Provide the (x, y) coordinate of the cell's center where the given text is located.  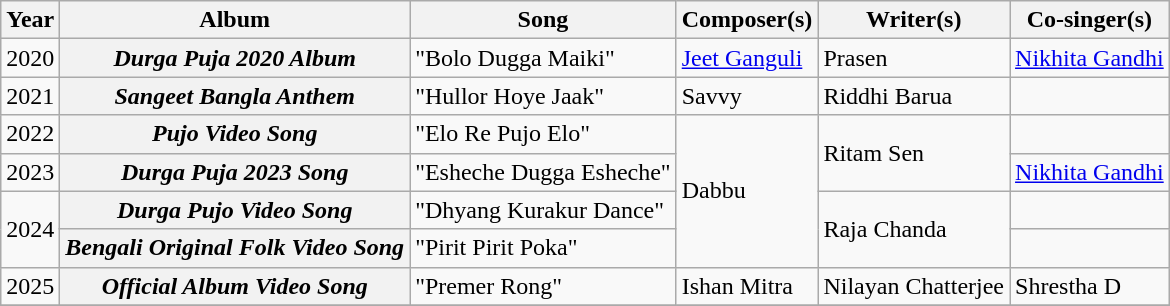
Year (30, 20)
Dabbu (747, 191)
2024 (30, 229)
Co-singer(s) (1090, 20)
"Esheche Dugga Esheche" (544, 172)
"Elo Re Pujo Elo" (544, 134)
Sangeet Bangla Anthem (235, 96)
"Bolo Dugga Maiki" (544, 58)
Bengali Original Folk Video Song (235, 248)
"Pirit Pirit Poka" (544, 248)
"Premer Rong" (544, 286)
Durga Puja 2023 Song (235, 172)
2023 (30, 172)
Album (235, 20)
2021 (30, 96)
Official Album Video Song (235, 286)
Ritam Sen (914, 153)
"Hullor Hoye Jaak" (544, 96)
2022 (30, 134)
Prasen (914, 58)
2025 (30, 286)
"Dhyang Kurakur Dance" (544, 210)
Durga Puja 2020 Album (235, 58)
Ishan Mitra (747, 286)
Nilayan Chatterjee (914, 286)
Raja Chanda (914, 229)
Savvy (747, 96)
Writer(s) (914, 20)
Durga Pujo Video Song (235, 210)
Composer(s) (747, 20)
Shrestha D (1090, 286)
Pujo Video Song (235, 134)
Jeet Ganguli (747, 58)
2020 (30, 58)
Riddhi Barua (914, 96)
Song (544, 20)
